Provide the [x, y] coordinate of the cell's center where the given text is located.  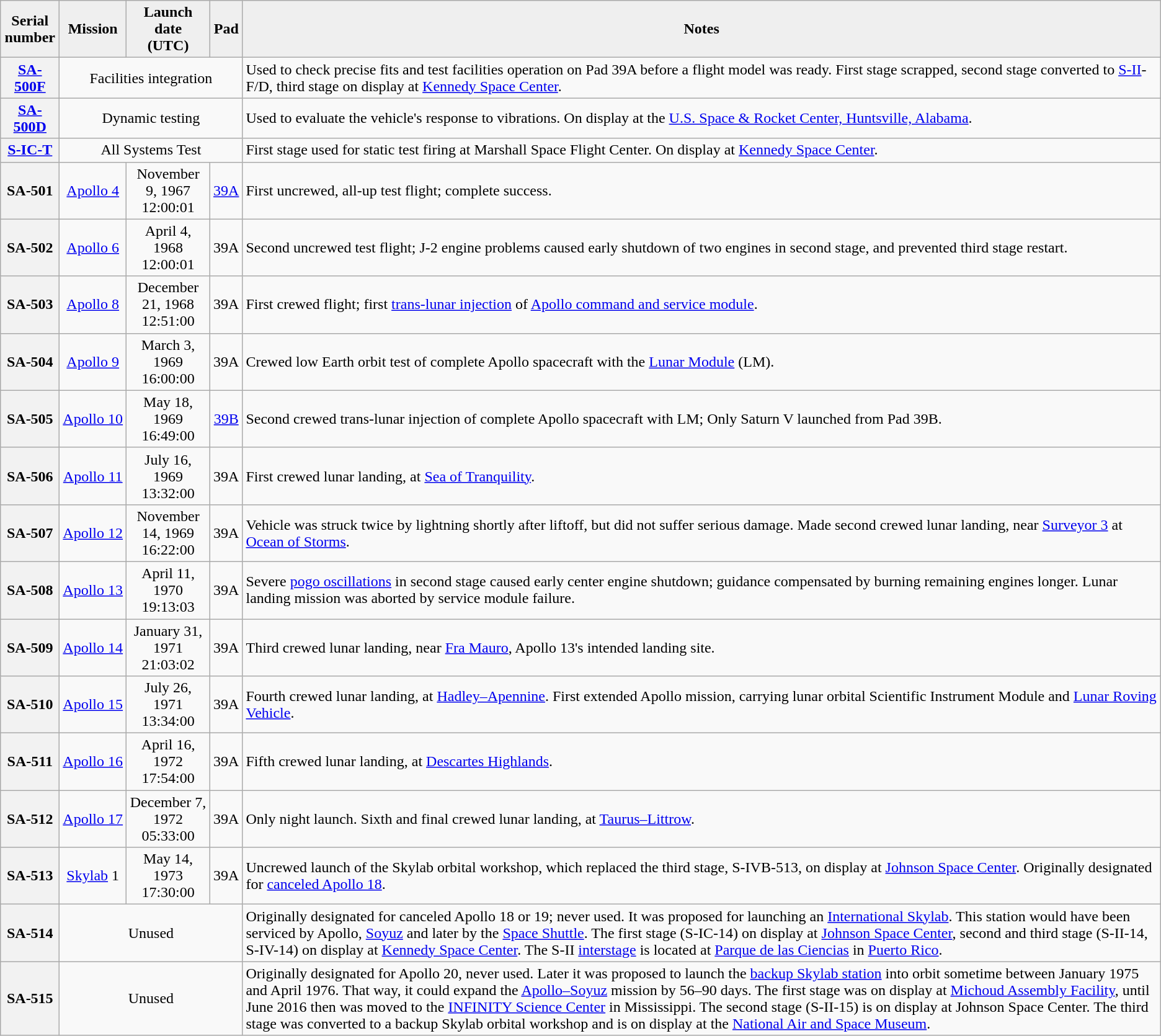
SA-511 [30, 762]
SA-501 [30, 190]
SA-500F [30, 78]
Apollo 12 [93, 533]
SA-512 [30, 819]
Apollo 14 [93, 648]
SA-507 [30, 533]
39B [226, 419]
SA-504 [30, 362]
Used to evaluate the vehicle's response to vibrations. On display at the U.S. Space & Rocket Center, Huntsville, Alabama. [701, 118]
Apollo 9 [93, 362]
Skylab 1 [93, 876]
Dynamic testing [151, 118]
April 16, 197217:54:00 [169, 762]
Fifth crewed lunar landing, at Descartes Highlands. [701, 762]
SA-506 [30, 476]
July 16, 196913:32:00 [169, 476]
Launchdate(UTC) [169, 29]
Apollo 16 [93, 762]
SA-514 [30, 933]
November 9, 196712:00:01 [169, 190]
May 14, 197317:30:00 [169, 876]
April 11, 197019:13:03 [169, 590]
SA-502 [30, 248]
SA-508 [30, 590]
December 7, 197205:33:00 [169, 819]
November 14, 196916:22:00 [169, 533]
Apollo 15 [93, 705]
S-IC-T [30, 150]
Apollo 11 [93, 476]
April 4, 196812:00:01 [169, 248]
First stage used for static test firing at Marshall Space Flight Center. On display at Kennedy Space Center. [701, 150]
SA-505 [30, 419]
January 31, 197121:03:02 [169, 648]
SA-500D [30, 118]
May 18, 196916:49:00 [169, 419]
Only night launch. Sixth and final crewed lunar landing, at Taurus–Littrow. [701, 819]
SA-510 [30, 705]
Pad [226, 29]
SA-513 [30, 876]
Second uncrewed test flight; J-2 engine problems caused early shutdown of two engines in second stage, and prevented third stage restart. [701, 248]
First crewed flight; first trans-lunar injection of Apollo command and service module. [701, 305]
Third crewed lunar landing, near Fra Mauro, Apollo 13's intended landing site. [701, 648]
Apollo 13 [93, 590]
Second crewed trans-lunar injection of complete Apollo spacecraft with LM; Only Saturn V launched from Pad 39B. [701, 419]
Apollo 6 [93, 248]
Facilities integration [151, 78]
Apollo 8 [93, 305]
SA-515 [30, 999]
SA-509 [30, 648]
July 26, 197113:34:00 [169, 705]
Mission [93, 29]
First crewed lunar landing, at Sea of Tranquility. [701, 476]
March 3, 196916:00:00 [169, 362]
SA-503 [30, 305]
First uncrewed, all-up test flight; complete success. [701, 190]
Notes [701, 29]
All Systems Test [151, 150]
Apollo 10 [93, 419]
Apollo 17 [93, 819]
Serialnumber [30, 29]
December 21, 196812:51:00 [169, 305]
Apollo 4 [93, 190]
Crewed low Earth orbit test of complete Apollo spacecraft with the Lunar Module (LM). [701, 362]
